For the text-containing cell, return its midpoint in (X, Y) coordinate format. 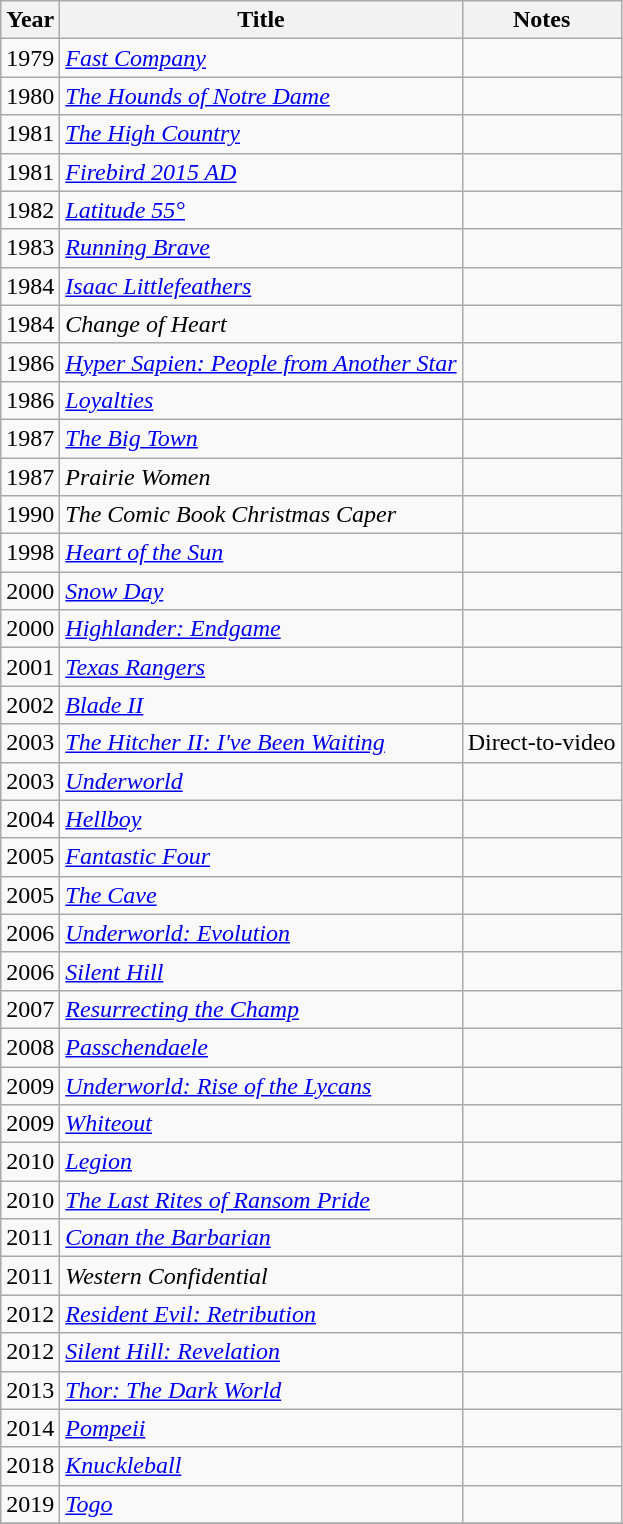
2008 (30, 1047)
The Last Rites of Ransom Pride (261, 1200)
Firebird 2015 AD (261, 172)
Year (30, 20)
The Cave (261, 895)
1980 (30, 96)
Underworld: Evolution (261, 933)
Underworld: Rise of the Lycans (261, 1085)
Knuckleball (261, 1466)
2002 (30, 705)
Change of Heart (261, 324)
2007 (30, 1009)
1979 (30, 58)
The Comic Book Christmas Caper (261, 515)
Togo (261, 1504)
Hellboy (261, 819)
Heart of the Sun (261, 553)
The Big Town (261, 438)
Hyper Sapien: People from Another Star (261, 362)
1998 (30, 553)
Latitude 55° (261, 210)
Thor: The Dark World (261, 1390)
The Hounds of Notre Dame (261, 96)
Whiteout (261, 1124)
Underworld (261, 781)
Passchendaele (261, 1047)
1990 (30, 515)
Western Confidential (261, 1276)
Snow Day (261, 591)
Silent Hill: Revelation (261, 1352)
Notes (542, 20)
The Hitcher II: I've Been Waiting (261, 743)
Pompeii (261, 1428)
Loyalties (261, 400)
Resurrecting the Champ (261, 1009)
1982 (30, 210)
Title (261, 20)
2014 (30, 1428)
Highlander: Endgame (261, 629)
Resident Evil: Retribution (261, 1314)
2019 (30, 1504)
2004 (30, 819)
Fantastic Four (261, 857)
Legion (261, 1162)
Blade II (261, 705)
Isaac Littlefeathers (261, 286)
Silent Hill (261, 971)
Fast Company (261, 58)
Running Brave (261, 248)
Direct-to-video (542, 743)
1983 (30, 248)
Prairie Women (261, 477)
Texas Rangers (261, 667)
Conan the Barbarian (261, 1238)
The High Country (261, 134)
2018 (30, 1466)
2013 (30, 1390)
2001 (30, 667)
